Determine the (x, y) coordinate at the center of the cell enclosing the given text.  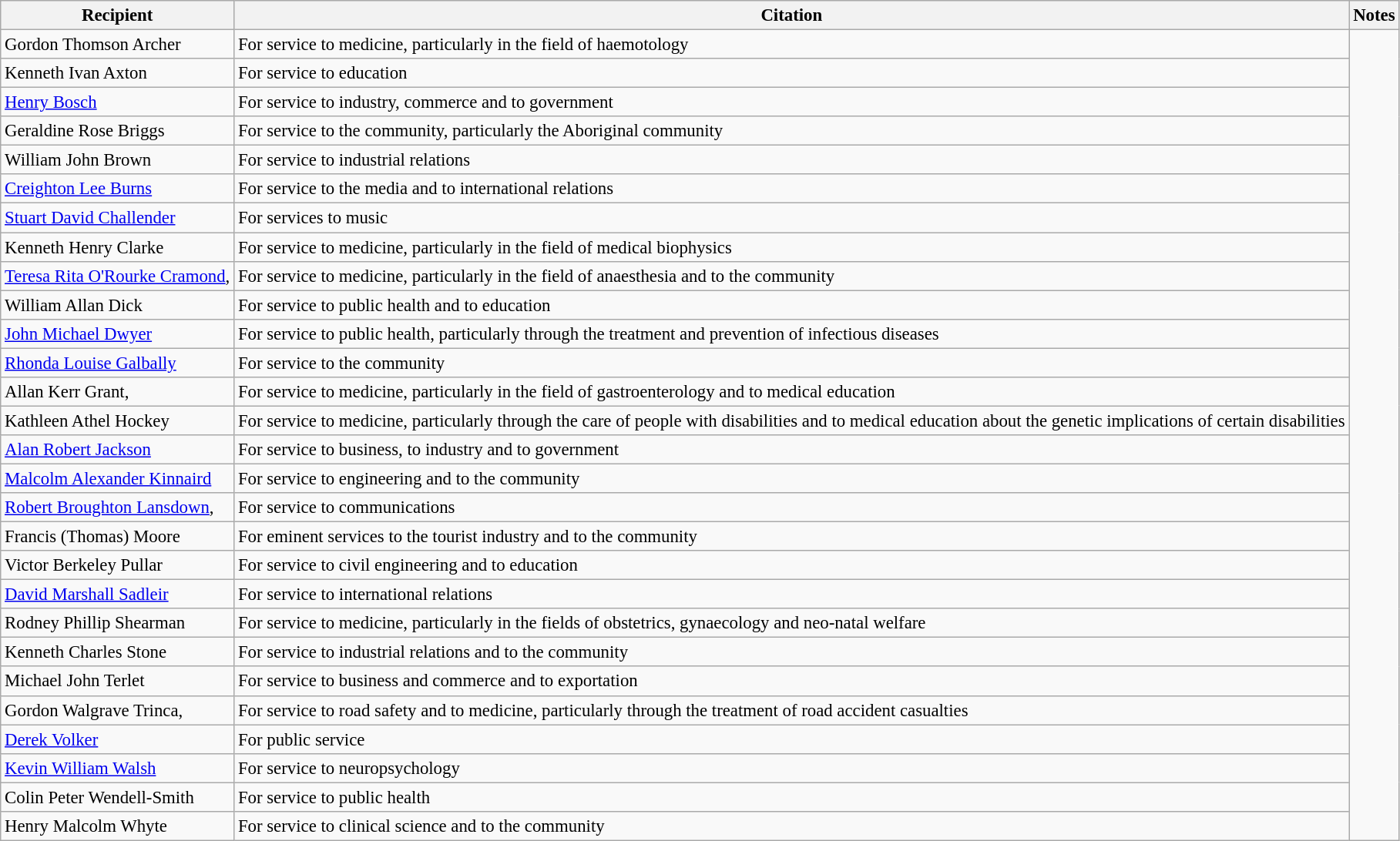
For service to the media and to international relations (792, 189)
Kevin William Walsh (117, 768)
Notes (1375, 15)
Kenneth Henry Clarke (117, 247)
For service to business and commerce and to exportation (792, 682)
David Marshall Sadleir (117, 595)
For service to business, to industry and to government (792, 450)
Robert Broughton Lansdown, (117, 508)
Victor Berkeley Pullar (117, 565)
For service to education (792, 73)
For service to public health, particularly through the treatment and prevention of infectious diseases (792, 333)
Alan Robert Jackson (117, 450)
For service to industrial relations and to the community (792, 652)
For service to the community, particularly the Aboriginal community (792, 131)
For services to music (792, 218)
For service to industrial relations (792, 160)
Rhonda Louise Galbally (117, 363)
Rodney Phillip Shearman (117, 623)
Derek Volker (117, 739)
For service to industry, commerce and to government (792, 102)
For service to medicine, particularly in the field of gastroenterology and to medical education (792, 392)
William John Brown (117, 160)
For service to engineering and to the community (792, 478)
Henry Malcolm Whyte (117, 826)
For service to public health and to education (792, 305)
William Allan Dick (117, 305)
For public service (792, 739)
For service to international relations (792, 595)
For service to medicine, particularly in the field of haemotology (792, 45)
Creighton Lee Burns (117, 189)
Malcolm Alexander Kinnaird (117, 478)
Colin Peter Wendell-Smith (117, 797)
For service to clinical science and to the community (792, 826)
For service to civil engineering and to education (792, 565)
For service to public health (792, 797)
For service to neuropsychology (792, 768)
Michael John Terlet (117, 682)
Teresa Rita O'Rourke Cramond, (117, 276)
For eminent services to the tourist industry and to the community (792, 537)
For service to medicine, particularly in the field of medical biophysics (792, 247)
For service to the community (792, 363)
John Michael Dwyer (117, 333)
Allan Kerr Grant, (117, 392)
Henry Bosch (117, 102)
For service to road safety and to medicine, particularly through the treatment of road accident casualties (792, 710)
Kenneth Charles Stone (117, 652)
Gordon Thomson Archer (117, 45)
For service to communications (792, 508)
For service to medicine, particularly in the field of anaesthesia and to the community (792, 276)
Kathleen Athel Hockey (117, 420)
For service to medicine, particularly in the fields of obstetrics, gynaecology and neo-natal welfare (792, 623)
Kenneth Ivan Axton (117, 73)
Gordon Walgrave Trinca, (117, 710)
Geraldine Rose Briggs (117, 131)
Citation (792, 15)
Stuart David Challender (117, 218)
Recipient (117, 15)
Francis (Thomas) Moore (117, 537)
